Return [X, Y] of the center of cell containing provided text 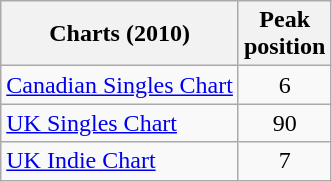
Canadian Singles Chart [120, 85]
UK Singles Chart [120, 123]
7 [284, 161]
Peakposition [284, 34]
Charts (2010) [120, 34]
6 [284, 85]
UK Indie Chart [120, 161]
90 [284, 123]
